Return (x, y) of the center of cell containing provided text 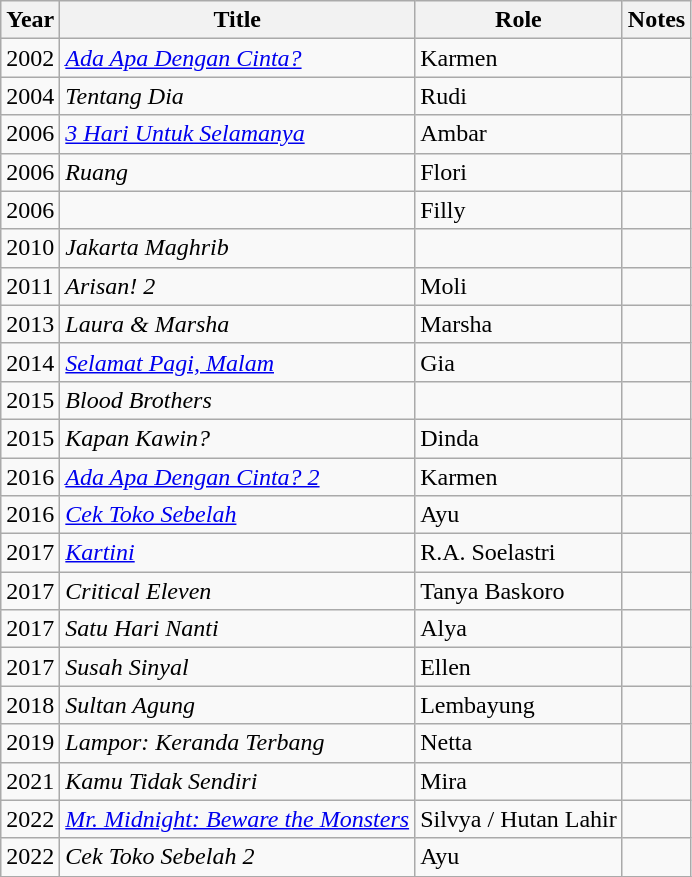
2014 (30, 362)
Ellen (519, 667)
R.A. Soelastri (519, 553)
Mira (519, 781)
Cek Toko Sebelah 2 (238, 857)
Ambar (519, 134)
2002 (30, 58)
2021 (30, 781)
3 Hari Untuk Selamanya (238, 134)
Netta (519, 743)
Mr. Midnight: Beware the Monsters (238, 819)
Moli (519, 286)
Role (519, 20)
Blood Brothers (238, 400)
Laura & Marsha (238, 324)
Marsha (519, 324)
2010 (30, 248)
Rudi (519, 96)
Critical Eleven (238, 591)
Silvya / Hutan Lahir (519, 819)
Jakarta Maghrib (238, 248)
Dinda (519, 438)
Year (30, 20)
Flori (519, 172)
Cek Toko Sebelah (238, 515)
Alya (519, 629)
Ruang (238, 172)
2004 (30, 96)
Sultan Agung (238, 705)
Tanya Baskoro (519, 591)
Title (238, 20)
2013 (30, 324)
Satu Hari Nanti (238, 629)
Ada Apa Dengan Cinta? 2 (238, 477)
Kapan Kawin? (238, 438)
Selamat Pagi, Malam (238, 362)
2018 (30, 705)
Arisan! 2 (238, 286)
2019 (30, 743)
Lembayung (519, 705)
Ada Apa Dengan Cinta? (238, 58)
Gia (519, 362)
Tentang Dia (238, 96)
Lampor: Keranda Terbang (238, 743)
Filly (519, 210)
Kartini (238, 553)
Susah Sinyal (238, 667)
2011 (30, 286)
Notes (656, 20)
Kamu Tidak Sendiri (238, 781)
